For the text-containing cell, return its midpoint in (x, y) coordinate format. 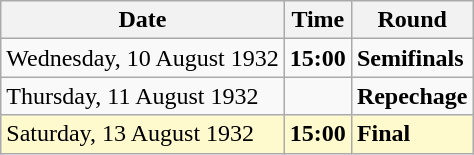
Final (412, 134)
Thursday, 11 August 1932 (143, 96)
Round (412, 20)
Semifinals (412, 58)
Time (318, 20)
Wednesday, 10 August 1932 (143, 58)
Saturday, 13 August 1932 (143, 134)
Repechage (412, 96)
Date (143, 20)
